Capture the cell that displays the provided text and extract its [x, y] central coordinate. 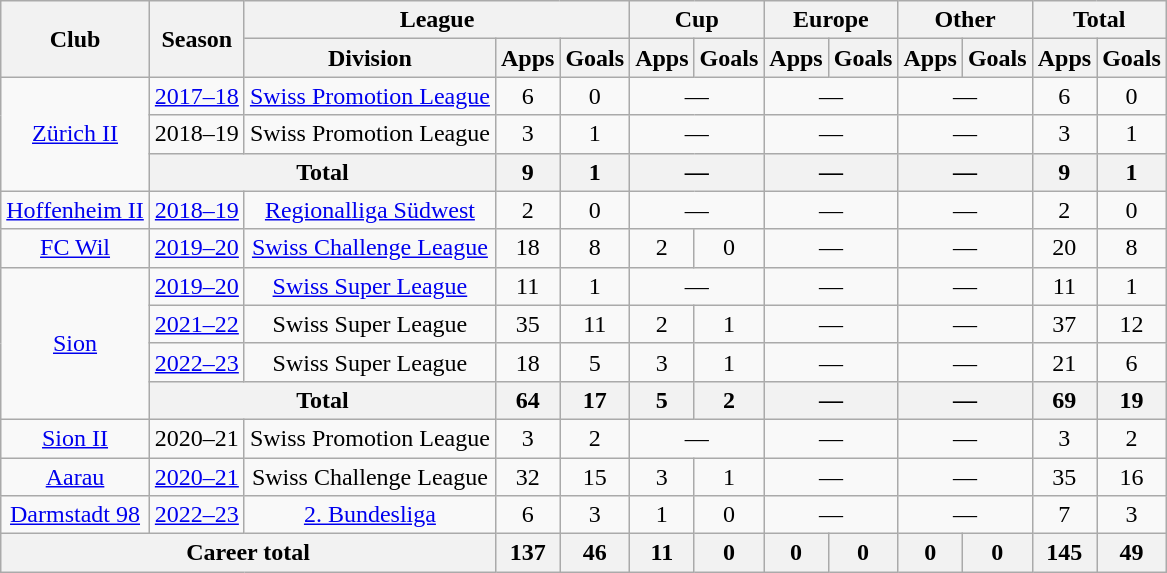
Hoffenheim II [76, 210]
Other [965, 20]
145 [1064, 553]
Regionalliga Südwest [370, 210]
37 [1064, 324]
Aarau [76, 477]
69 [1064, 400]
Cup [697, 20]
20 [1064, 248]
Club [76, 39]
49 [1132, 553]
2017–18 [196, 96]
2021–22 [196, 324]
FC Wil [76, 248]
Europe [831, 20]
Division [370, 58]
21 [1064, 362]
15 [595, 477]
46 [595, 553]
19 [1132, 400]
Career total [248, 553]
Zürich II [76, 134]
Darmstadt 98 [76, 515]
7 [1064, 515]
32 [527, 477]
Season [196, 39]
League [436, 20]
17 [595, 400]
2. Bundesliga [370, 515]
Sion II [76, 438]
64 [527, 400]
Sion [76, 343]
137 [527, 553]
16 [1132, 477]
12 [1132, 324]
